Provide the (x, y) coordinate of the cell's center where the given text is located.  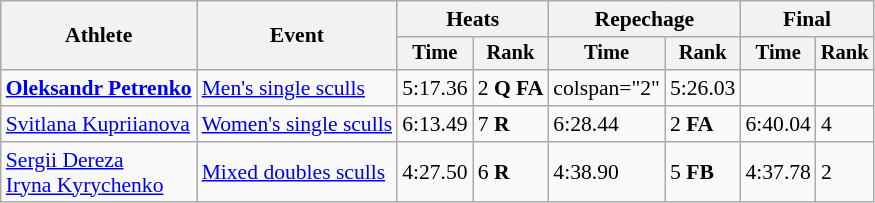
Final (806, 19)
Sergii Dereza Iryna Kyrychenko (99, 172)
Women's single sculls (298, 124)
Repechage (644, 19)
4:37.78 (778, 172)
5 FB (702, 172)
Athlete (99, 36)
7 R (511, 124)
Svitlana Kupriianova (99, 124)
4:38.90 (606, 172)
Men's single sculls (298, 88)
Mixed doubles sculls (298, 172)
Event (298, 36)
5:26.03 (702, 88)
2 Q FA (511, 88)
5:17.36 (434, 88)
6:40.04 (778, 124)
2 FA (702, 124)
2 (845, 172)
6:13.49 (434, 124)
6:28.44 (606, 124)
Oleksandr Petrenko (99, 88)
colspan="2" (606, 88)
4 (845, 124)
4:27.50 (434, 172)
6 R (511, 172)
Heats (472, 19)
